Pinpoint the cell where the given text exists, returning its (X, Y) midpoint coordinate. 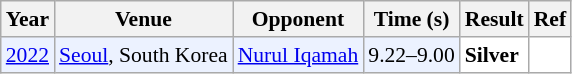
Time (s) (411, 19)
Year (28, 19)
2022 (28, 55)
Silver (494, 55)
Nurul Iqamah (298, 55)
Venue (144, 19)
Opponent (298, 19)
Seoul, South Korea (144, 55)
Ref (550, 19)
Result (494, 19)
9.22–9.00 (411, 55)
